Identify which cell holds the provided text, then report its (X, Y) central coordinate. 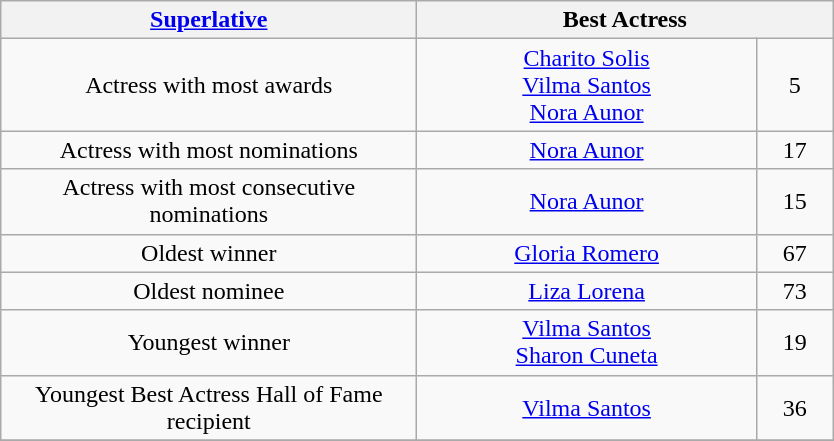
5 (794, 85)
36 (794, 408)
Oldest nominee (209, 291)
15 (794, 202)
Actress with most awards (209, 85)
19 (794, 342)
Liza Lorena (587, 291)
Superlative (209, 20)
Actress with most consecutive nominations (209, 202)
17 (794, 150)
73 (794, 291)
67 (794, 253)
Youngest Best Actress Hall of Fame recipient (209, 408)
Youngest winner (209, 342)
Charito SolisVilma SantosNora Aunor (587, 85)
Gloria Romero (587, 253)
Vilma Santos (587, 408)
Oldest winner (209, 253)
Best Actress (625, 20)
Actress with most nominations (209, 150)
Vilma SantosSharon Cuneta (587, 342)
